Output the [x, y] coordinate of the center of the cell containing the given text.  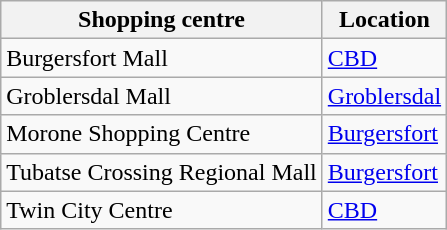
Tubatse Crossing Regional Mall [162, 172]
Morone Shopping Centre [162, 134]
Twin City Centre [162, 210]
Burgersfort Mall [162, 58]
Shopping centre [162, 20]
Location [384, 20]
Groblersdal Mall [162, 96]
Groblersdal [384, 96]
